From the cell containing the given text, extract its center point as (X, Y) coordinate. 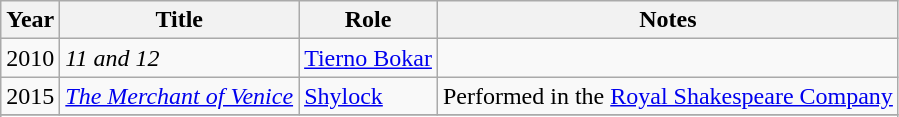
Role (368, 20)
The Merchant of Venice (180, 96)
Tierno Bokar (368, 58)
Performed in the Royal Shakespeare Company (668, 96)
Title (180, 20)
Notes (668, 20)
Shylock (368, 96)
11 and 12 (180, 58)
2010 (30, 58)
Year (30, 20)
2015 (30, 96)
